Output the (x, y) coordinate of the center of the cell containing the given text.  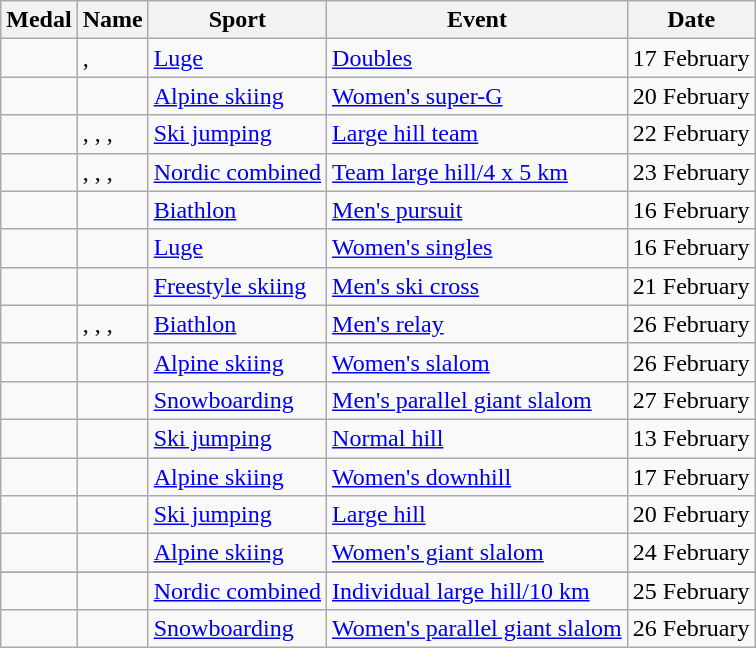
Team large hill/4 x 5 km (478, 172)
Freestyle skiing (237, 286)
Date (691, 20)
Large hill team (478, 134)
Individual large hill/10 km (478, 591)
Large hill (478, 515)
21 February (691, 286)
Women's downhill (478, 477)
Women's super-G (478, 96)
Men's pursuit (478, 210)
Men's parallel giant slalom (478, 400)
Men's ski cross (478, 286)
, (112, 58)
Doubles (478, 58)
Event (478, 20)
Sport (237, 20)
Name (112, 20)
Normal hill (478, 438)
Women's singles (478, 248)
Women's parallel giant slalom (478, 629)
Women's giant slalom (478, 553)
22 February (691, 134)
Medal (39, 20)
23 February (691, 172)
Women's slalom (478, 362)
27 February (691, 400)
Men's relay (478, 324)
24 February (691, 553)
25 February (691, 591)
13 February (691, 438)
